Scan for the cell matching the given text and deliver its [x, y] coordinate at center. 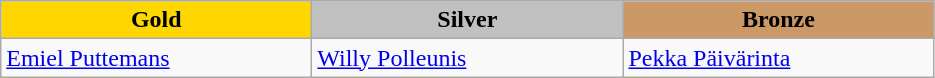
Pekka Päivärinta [778, 58]
Emiel Puttemans [156, 58]
Bronze [778, 20]
Silver [468, 20]
Willy Polleunis [468, 58]
Gold [156, 20]
